Extract the [X, Y] coordinate from the center of the cell holding the provided text.  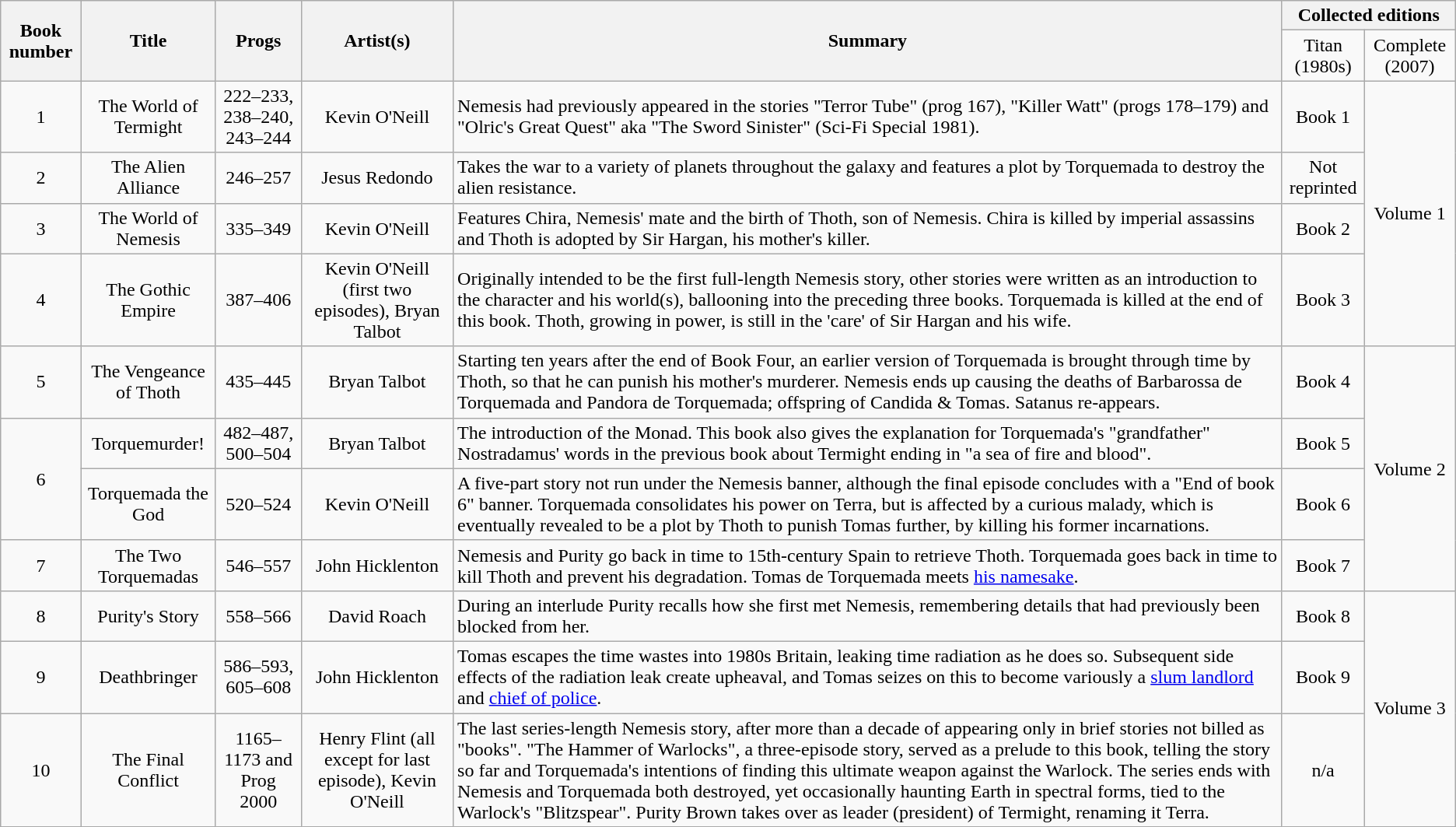
The World of Nemesis [148, 229]
Title [148, 40]
558–566 [258, 616]
586–593, 605–608 [258, 677]
Book 7 [1323, 565]
Kevin O'Neill (first two episodes), Bryan Talbot [376, 300]
387–406 [258, 300]
Purity's Story [148, 616]
Volume 1 [1409, 213]
Book number [40, 40]
Not reprinted [1323, 177]
546–557 [258, 565]
Volume 2 [1409, 468]
8 [40, 616]
Progs [258, 40]
Takes the war to a variety of planets throughout the galaxy and features a plot by Torquemada to destroy the alien resistance. [868, 177]
During an interlude Purity recalls how she first met Nemesis, remembering details that had previously been blocked from her. [868, 616]
The Two Torquemadas [148, 565]
3 [40, 229]
Book 5 [1323, 443]
222–233, 238–240, 243–244 [258, 117]
10 [40, 769]
The Alien Alliance [148, 177]
The Final Conflict [148, 769]
Summary [868, 40]
1165–1173 and Prog 2000 [258, 769]
Complete (2007) [1409, 56]
Titan (1980s) [1323, 56]
Henry Flint (all except for last episode), Kevin O'Neill [376, 769]
n/a [1323, 769]
2 [40, 177]
6 [40, 479]
Jesus Redondo [376, 177]
Book 9 [1323, 677]
435–445 [258, 382]
7 [40, 565]
Book 8 [1323, 616]
Torquemada the God [148, 504]
Collected editions [1369, 16]
520–524 [258, 504]
Book 3 [1323, 300]
Book 2 [1323, 229]
9 [40, 677]
The Gothic Empire [148, 300]
1 [40, 117]
David Roach [376, 616]
Artist(s) [376, 40]
Deathbringer [148, 677]
335–349 [258, 229]
Book 4 [1323, 382]
Book 1 [1323, 117]
246–257 [258, 177]
Volume 3 [1409, 708]
482–487, 500–504 [258, 443]
Torquemurder! [148, 443]
The Vengeance of Thoth [148, 382]
5 [40, 382]
4 [40, 300]
The World of Termight [148, 117]
Book 6 [1323, 504]
